Return the [X, Y] coordinate for the center point of the cell that contains the specified text.  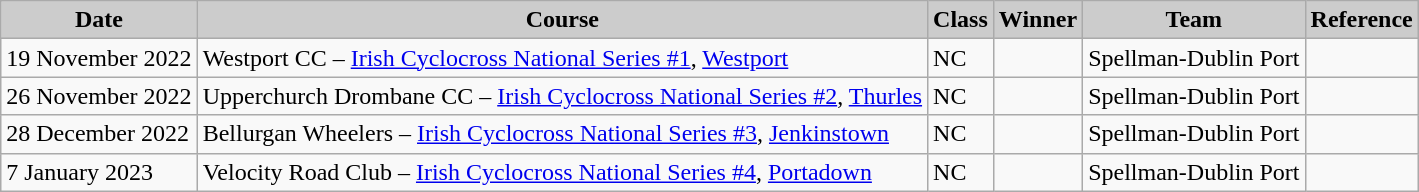
28 December 2022 [99, 134]
Course [562, 20]
Winner [1038, 20]
Upperchurch Drombane CC – Irish Cyclocross National Series #2, Thurles [562, 96]
Reference [1362, 20]
Team [1194, 20]
Class [961, 20]
Westport CC – Irish Cyclocross National Series #1, Westport [562, 58]
19 November 2022 [99, 58]
26 November 2022 [99, 96]
Bellurgan Wheelers – Irish Cyclocross National Series #3, Jenkinstown [562, 134]
Date [99, 20]
Velocity Road Club – Irish Cyclocross National Series #4, Portadown [562, 172]
7 January 2023 [99, 172]
